Detect which cell encompasses the target text, then output its (X, Y) center coordinate. 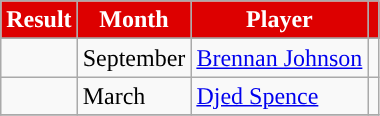
Result (39, 20)
September (134, 58)
March (134, 96)
Player (280, 20)
Brennan Johnson (280, 58)
Month (134, 20)
Djed Spence (280, 96)
